Provide the [x, y] coordinate of the cell's center where the given text is located.  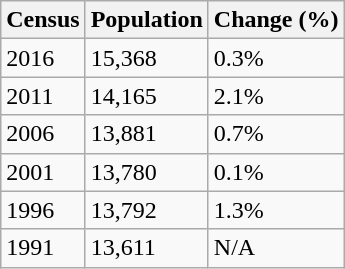
2001 [43, 172]
Census [43, 20]
13,611 [146, 248]
1.3% [276, 210]
2006 [43, 134]
13,792 [146, 210]
1996 [43, 210]
N/A [276, 248]
1991 [43, 248]
13,780 [146, 172]
0.3% [276, 58]
15,368 [146, 58]
2.1% [276, 96]
13,881 [146, 134]
2016 [43, 58]
Population [146, 20]
14,165 [146, 96]
Change (%) [276, 20]
2011 [43, 96]
0.7% [276, 134]
0.1% [276, 172]
